Search for the cell housing the specified text and yield its [X, Y] center coordinate. 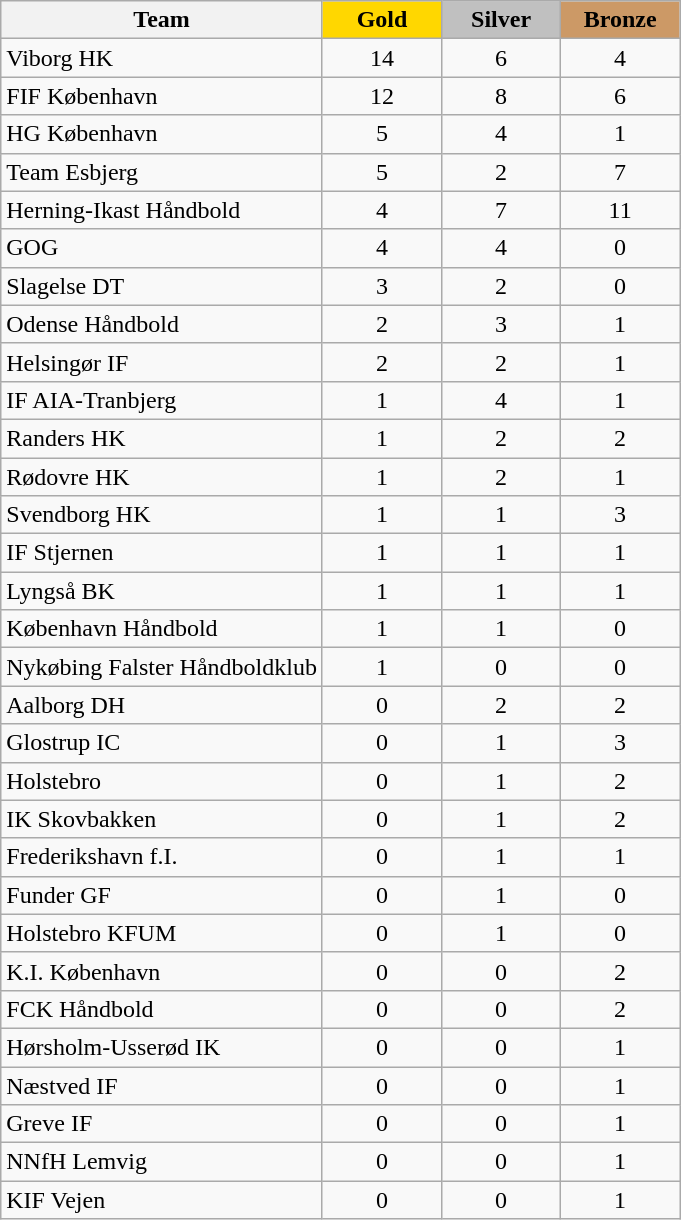
Team [162, 20]
Glostrup IC [162, 743]
14 [382, 58]
Silver [502, 20]
Rødovre HK [162, 477]
Team Esbjerg [162, 172]
IK Skovbakken [162, 819]
Hørsholm-Usserød IK [162, 1047]
Slagelse DT [162, 286]
KIF Vejen [162, 1200]
FIF København [162, 96]
Holstebro KFUM [162, 933]
København Håndbold [162, 629]
Svendborg HK [162, 515]
8 [502, 96]
12 [382, 96]
Greve IF [162, 1124]
Gold [382, 20]
Næstved IF [162, 1085]
Randers HK [162, 438]
Viborg HK [162, 58]
Herning-Ikast Håndbold [162, 210]
Nykøbing Falster Håndboldklub [162, 667]
Holstebro [162, 781]
IF AIA-Tranbjerg [162, 400]
Frederikshavn f.I. [162, 857]
GOG [162, 248]
HG København [162, 134]
Odense Håndbold [162, 324]
FCK Håndbold [162, 1009]
NNfH Lemvig [162, 1162]
11 [620, 210]
Aalborg DH [162, 705]
Helsingør IF [162, 362]
Lyngså BK [162, 591]
Bronze [620, 20]
IF Stjernen [162, 553]
K.I. København [162, 971]
Funder GF [162, 895]
